For the text-containing cell, return its midpoint in (X, Y) coordinate format. 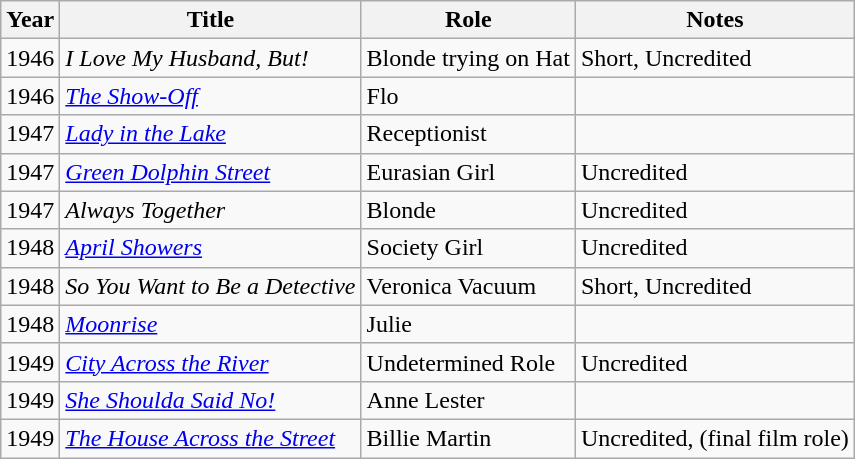
Year (30, 20)
Veronica Vacuum (468, 286)
Julie (468, 324)
Billie Martin (468, 438)
Always Together (210, 210)
Society Girl (468, 248)
April Showers (210, 248)
I Love My Husband, But! (210, 58)
Anne Lester (468, 400)
Green Dolphin Street (210, 172)
Blonde trying on Hat (468, 58)
Title (210, 20)
Lady in the Lake (210, 134)
She Shoulda Said No! (210, 400)
Blonde (468, 210)
Flo (468, 96)
Receptionist (468, 134)
Notes (714, 20)
So You Want to Be a Detective (210, 286)
The House Across the Street (210, 438)
Undetermined Role (468, 362)
City Across the River (210, 362)
The Show-Off (210, 96)
Eurasian Girl (468, 172)
Uncredited, (final film role) (714, 438)
Moonrise (210, 324)
Role (468, 20)
